Return the [X, Y] coordinate for the center point of the cell that contains the specified text.  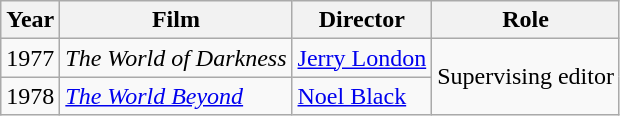
The World of Darkness [176, 58]
Role [526, 20]
Noel Black [362, 96]
Supervising editor [526, 77]
Director [362, 20]
Jerry London [362, 58]
1978 [30, 96]
The World Beyond [176, 96]
1977 [30, 58]
Year [30, 20]
Film [176, 20]
